Identify which cell holds the provided text, then report its (x, y) central coordinate. 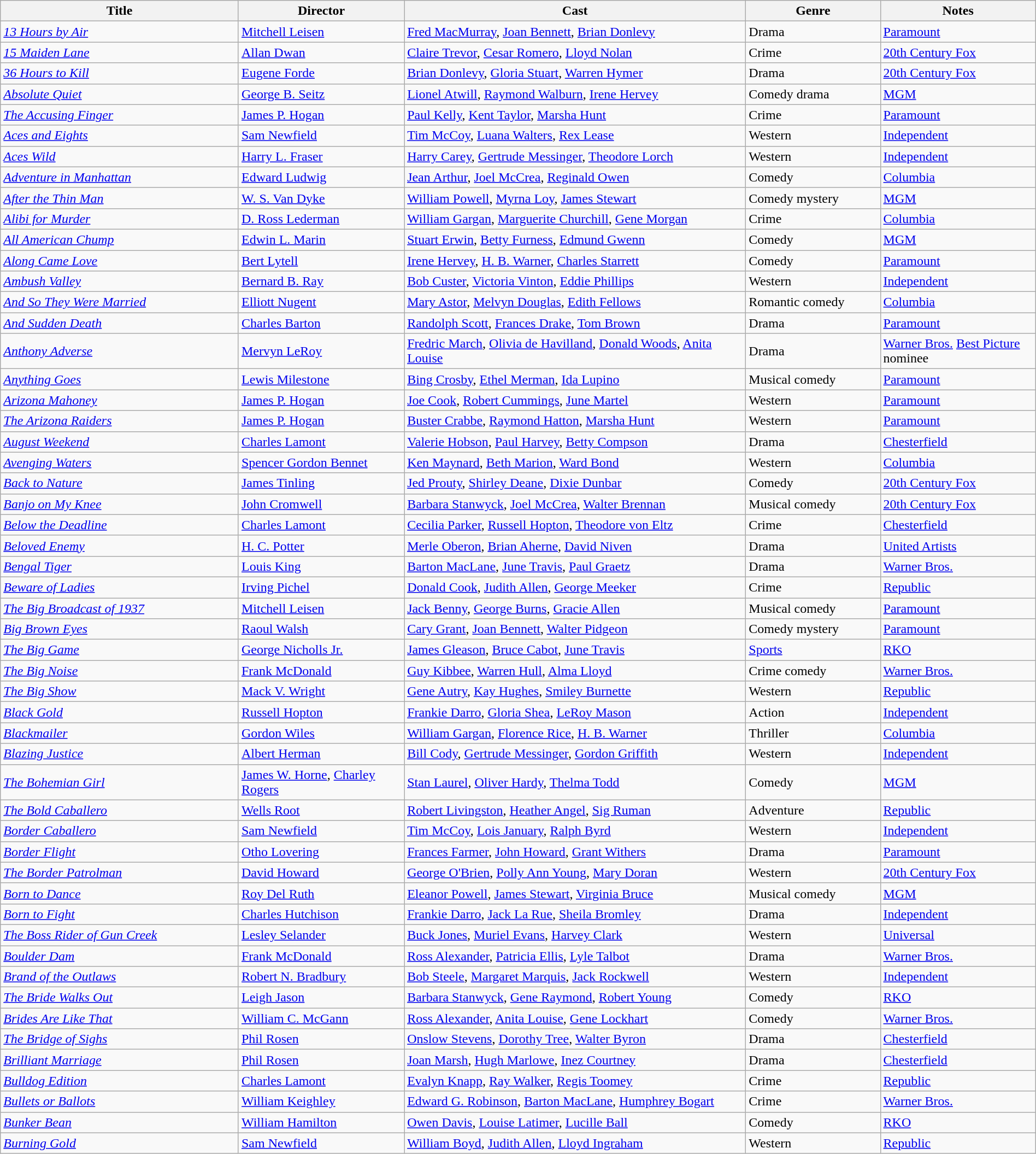
Ambush Valley (120, 282)
Blackmailer (120, 733)
Thriller (813, 733)
Edward Ludwig (321, 177)
The Bohemian Girl (120, 782)
Russell Hopton (321, 712)
Stuart Erwin, Betty Furness, Edmund Gwenn (575, 239)
Eleanor Powell, James Stewart, Virginia Bruce (575, 893)
Donald Cook, Judith Allen, George Meeker (575, 587)
Lionel Atwill, Raymond Walburn, Irene Hervey (575, 94)
Cary Grant, Joan Bennett, Walter Pidgeon (575, 629)
Brides Are Like That (120, 1018)
Irene Hervey, H. B. Warner, Charles Starrett (575, 261)
Otho Lovering (321, 852)
Albert Herman (321, 754)
Tim McCoy, Luana Walters, Rex Lease (575, 136)
Big Brown Eyes (120, 629)
James W. Horne, Charley Rogers (321, 782)
Aces Wild (120, 156)
Evalyn Knapp, Ray Walker, Regis Toomey (575, 1081)
Buster Crabbe, Raymond Hatton, Marsha Hunt (575, 421)
Harry L. Fraser (321, 156)
Fredric March, Olivia de Havilland, Donald Woods, Anita Louise (575, 351)
Stan Laurel, Oliver Hardy, Thelma Todd (575, 782)
D. Ross Lederman (321, 219)
Elliott Nugent (321, 302)
Director (321, 11)
The Accusing Finger (120, 115)
Bullets or Ballots (120, 1102)
Raoul Walsh (321, 629)
Sports (813, 650)
Born to Dance (120, 893)
Beloved Enemy (120, 546)
Claire Trevor, Cesar Romero, Lloyd Nolan (575, 52)
Allan Dwan (321, 52)
Bunker Bean (120, 1122)
Cast (575, 11)
Lesley Selander (321, 935)
The Boss Rider of Gun Creek (120, 935)
The Big Noise (120, 671)
Charles Barton (321, 323)
Ross Alexander, Anita Louise, Gene Lockhart (575, 1018)
Guy Kibbee, Warren Hull, Alma Lloyd (575, 671)
James Tinling (321, 483)
Frankie Darro, Jack La Rue, Sheila Bromley (575, 914)
The Big Show (120, 692)
Jean Arthur, Joel McCrea, Reginald Owen (575, 177)
Bengal Tiger (120, 566)
Merle Oberon, Brian Aherne, David Niven (575, 546)
Jed Prouty, Shirley Deane, Dixie Dunbar (575, 483)
Adventure (813, 810)
Cecilia Parker, Russell Hopton, Theodore von Eltz (575, 525)
Blazing Justice (120, 754)
All American Chump (120, 239)
Ross Alexander, Patricia Ellis, Lyle Talbot (575, 956)
Brilliant Marriage (120, 1060)
Below the Deadline (120, 525)
Mary Astor, Melvyn Douglas, Edith Fellows (575, 302)
George O'Brien, Polly Ann Young, Mary Doran (575, 872)
Buck Jones, Muriel Evans, Harvey Clark (575, 935)
David Howard (321, 872)
Crime comedy (813, 671)
Along Came Love (120, 261)
William Keighley (321, 1102)
William Gargan, Marguerite Churchill, Gene Morgan (575, 219)
Adventure in Manhattan (120, 177)
Action (813, 712)
The Bride Walks Out (120, 998)
Alibi for Murder (120, 219)
Randolph Scott, Frances Drake, Tom Brown (575, 323)
Back to Nature (120, 483)
Anything Goes (120, 379)
The Border Patrolman (120, 872)
Wells Root (321, 810)
Mervyn LeRoy (321, 351)
Jack Benny, George Burns, Gracie Allen (575, 608)
The Big Game (120, 650)
Roy Del Ruth (321, 893)
August Weekend (120, 442)
And Sudden Death (120, 323)
Absolute Quiet (120, 94)
Bill Cody, Gertrude Messinger, Gordon Griffith (575, 754)
William Boyd, Judith Allen, Lloyd Ingraham (575, 1143)
Eugene Forde (321, 73)
W. S. Van Dyke (321, 198)
Brand of the Outlaws (120, 977)
Genre (813, 11)
Edward G. Robinson, Barton MacLane, Humphrey Bogart (575, 1102)
Border Flight (120, 852)
Tim McCoy, Lois January, Ralph Byrd (575, 831)
Joan Marsh, Hugh Marlowe, Inez Courtney (575, 1060)
13 Hours by Air (120, 32)
Comedy drama (813, 94)
Valerie Hobson, Paul Harvey, Betty Compson (575, 442)
George B. Seitz (321, 94)
Mack V. Wright (321, 692)
Irving Pichel (321, 587)
Universal (958, 935)
Paul Kelly, Kent Taylor, Marsha Hunt (575, 115)
Harry Carey, Gertrude Messinger, Theodore Lorch (575, 156)
Romantic comedy (813, 302)
William C. McGann (321, 1018)
Spencer Gordon Bennet (321, 462)
Arizona Mahoney (120, 400)
Beware of Ladies (120, 587)
Anthony Adverse (120, 351)
John Cromwell (321, 504)
Warner Bros. Best Picture nominee (958, 351)
Lewis Milestone (321, 379)
Edwin L. Marin (321, 239)
Banjo on My Knee (120, 504)
Notes (958, 11)
Barbara Stanwyck, Joel McCrea, Walter Brennan (575, 504)
Gene Autry, Kay Hughes, Smiley Burnette (575, 692)
Fred MacMurray, Joan Bennett, Brian Donlevy (575, 32)
Onslow Stevens, Dorothy Tree, Walter Byron (575, 1039)
Barbara Stanwyck, Gene Raymond, Robert Young (575, 998)
Bob Steele, Margaret Marquis, Jack Rockwell (575, 977)
Bernard B. Ray (321, 282)
Louis King (321, 566)
William Hamilton (321, 1122)
Black Gold (120, 712)
Robert N. Bradbury (321, 977)
Boulder Dam (120, 956)
Aces and Eights (120, 136)
15 Maiden Lane (120, 52)
Bob Custer, Victoria Vinton, Eddie Phillips (575, 282)
The Bold Caballero (120, 810)
United Artists (958, 546)
Joe Cook, Robert Cummings, June Martel (575, 400)
Owen Davis, Louise Latimer, Lucille Ball (575, 1122)
36 Hours to Kill (120, 73)
Robert Livingston, Heather Angel, Sig Ruman (575, 810)
William Powell, Myrna Loy, James Stewart (575, 198)
James Gleason, Bruce Cabot, June Travis (575, 650)
Bert Lytell (321, 261)
William Gargan, Florence Rice, H. B. Warner (575, 733)
George Nicholls Jr. (321, 650)
Title (120, 11)
Bing Crosby, Ethel Merman, Ida Lupino (575, 379)
Charles Hutchison (321, 914)
Ken Maynard, Beth Marion, Ward Bond (575, 462)
Gordon Wiles (321, 733)
The Big Broadcast of 1937 (120, 608)
Born to Fight (120, 914)
Frankie Darro, Gloria Shea, LeRoy Mason (575, 712)
Burning Gold (120, 1143)
Avenging Waters (120, 462)
Bulldog Edition (120, 1081)
Border Caballero (120, 831)
Barton MacLane, June Travis, Paul Graetz (575, 566)
Leigh Jason (321, 998)
The Bridge of Sighs (120, 1039)
The Arizona Raiders (120, 421)
After the Thin Man (120, 198)
Brian Donlevy, Gloria Stuart, Warren Hymer (575, 73)
H. C. Potter (321, 546)
Frances Farmer, John Howard, Grant Withers (575, 852)
And So They Were Married (120, 302)
